Pinpoint the cell where the given text exists, returning its [X, Y] midpoint coordinate. 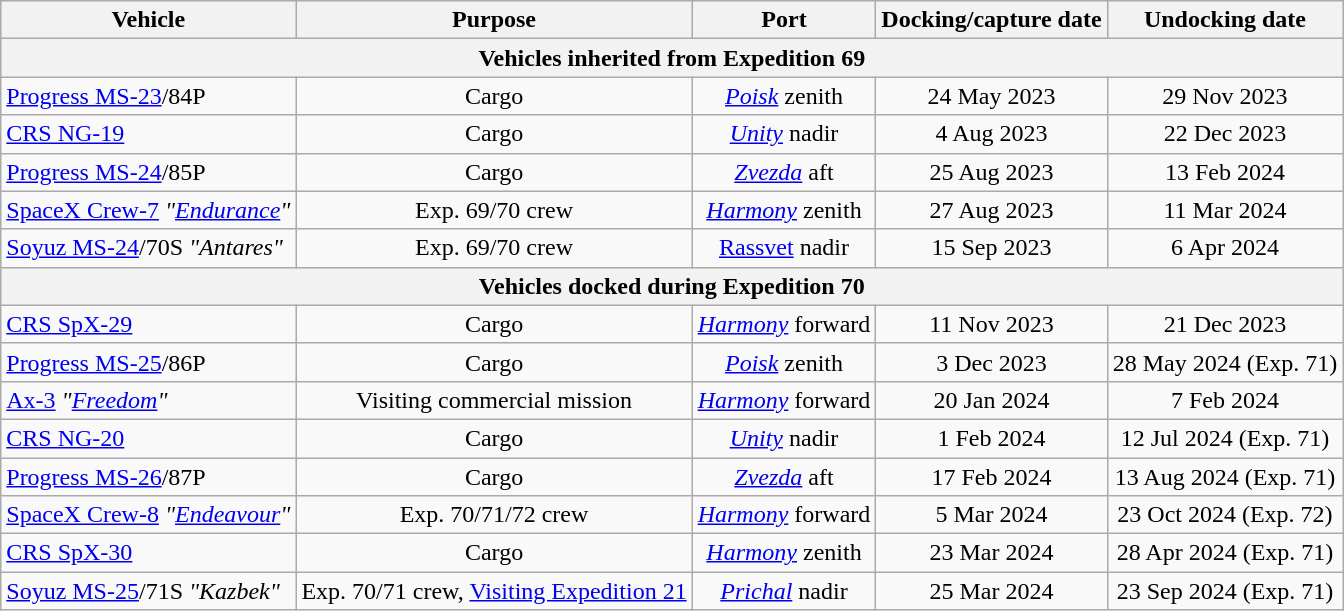
23 Sep 2024 (Exp. 71) [1225, 591]
CRS NG-20 [148, 438]
Port [784, 20]
13 Feb 2024 [1225, 172]
13 Aug 2024 (Exp. 71) [1225, 477]
21 Dec 2023 [1225, 324]
23 Oct 2024 (Exp. 72) [1225, 515]
CRS NG-19 [148, 134]
Visiting commercial mission [494, 400]
Ax-3 "Freedom" [148, 400]
Soyuz MS-25/71S "Kazbek" [148, 591]
6 Apr 2024 [1225, 248]
Progress MS-26/87P [148, 477]
15 Sep 2023 [992, 248]
Rassvet nadir [784, 248]
Vehicle [148, 20]
Vehicles inherited from Expedition 69 [672, 58]
20 Jan 2024 [992, 400]
11 Nov 2023 [992, 324]
7 Feb 2024 [1225, 400]
24 May 2023 [992, 96]
CRS SpX-30 [148, 553]
Exp. 70/71/72 crew [494, 515]
27 Aug 2023 [992, 210]
Progress MS-24/85P [148, 172]
Purpose [494, 20]
25 Aug 2023 [992, 172]
28 Apr 2024 (Exp. 71) [1225, 553]
Progress MS-25/86P [148, 362]
Progress MS-23/84P [148, 96]
25 Mar 2024 [992, 591]
Exp. 70/71 crew, Visiting Expedition 21 [494, 591]
12 Jul 2024 (Exp. 71) [1225, 438]
SpaceX Crew-8 "Endeavour" [148, 515]
23 Mar 2024 [992, 553]
Vehicles docked during Expedition 70 [672, 286]
5 Mar 2024 [992, 515]
3 Dec 2023 [992, 362]
Undocking date [1225, 20]
Soyuz MS-24/70S "Antares" [148, 248]
Docking/capture date [992, 20]
22 Dec 2023 [1225, 134]
SpaceX Crew-7 "Endurance" [148, 210]
4 Aug 2023 [992, 134]
29 Nov 2023 [1225, 96]
1 Feb 2024 [992, 438]
28 May 2024 (Exp. 71) [1225, 362]
CRS SpX-29 [148, 324]
11 Mar 2024 [1225, 210]
17 Feb 2024 [992, 477]
Prichal nadir [784, 591]
